Provide the (x, y) coordinate of the cell's center where the given text is located.  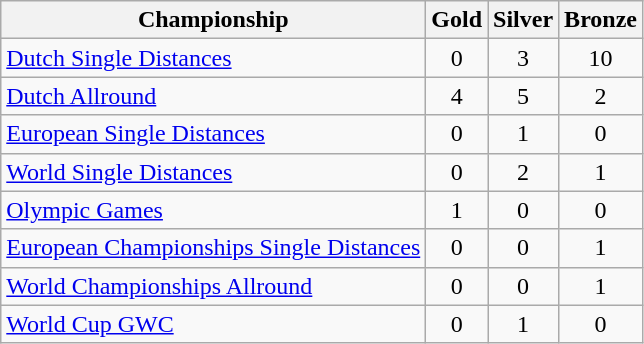
Gold (457, 20)
4 (457, 96)
Dutch Single Distances (214, 58)
World Cup GWC (214, 324)
European Championships Single Distances (214, 248)
World Championships Allround (214, 286)
Dutch Allround (214, 96)
Olympic Games (214, 210)
Bronze (601, 20)
Championship (214, 20)
World Single Distances (214, 172)
5 (524, 96)
10 (601, 58)
Silver (524, 20)
European Single Distances (214, 134)
3 (524, 58)
